For the text-containing cell, return its midpoint in (x, y) coordinate format. 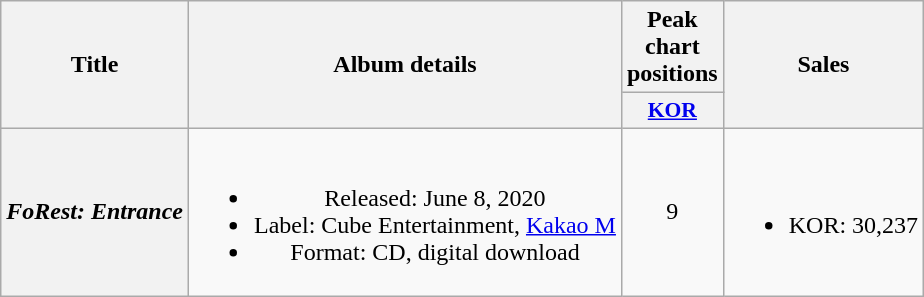
KOR (672, 111)
Peak chart positions (672, 47)
Album details (406, 65)
Sales (823, 65)
Title (95, 65)
9 (672, 212)
KOR: 30,237 (823, 212)
FoRest: Entrance (95, 212)
Released: June 8, 2020Label: Cube Entertainment, Kakao MFormat: CD, digital download (406, 212)
